Scan for the cell matching the given text and deliver its (X, Y) coordinate at center. 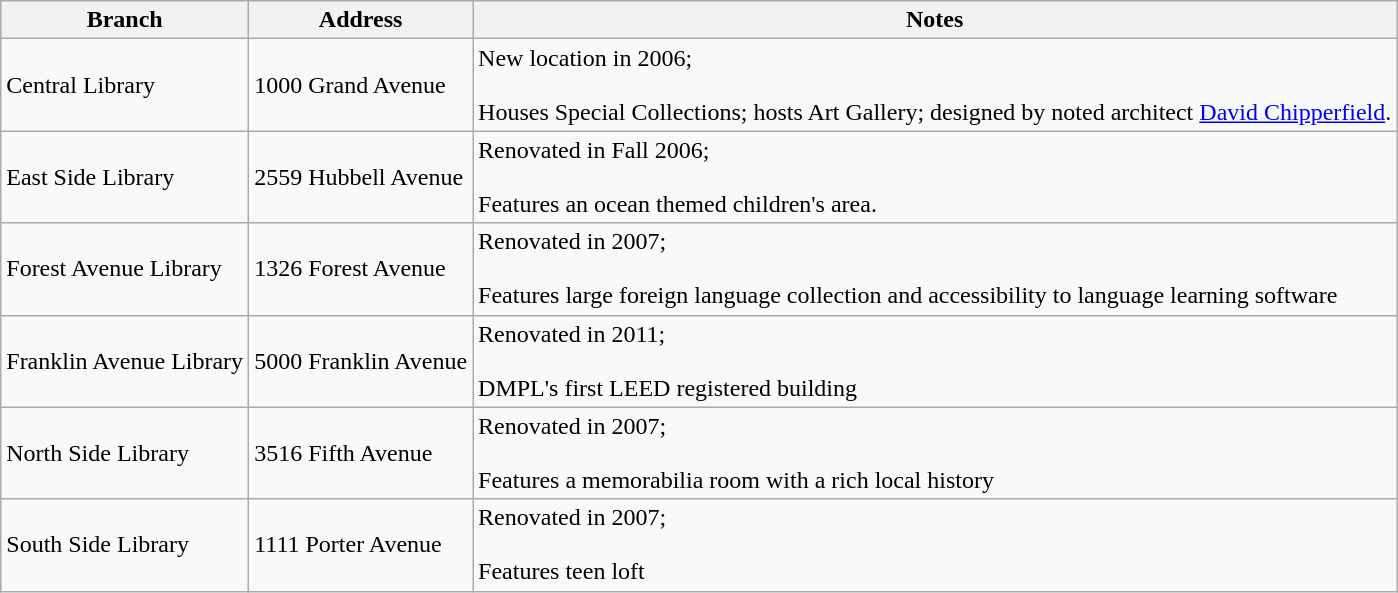
2559 Hubbell Avenue (361, 177)
1326 Forest Avenue (361, 269)
Renovated in 2007;Features large foreign language collection and accessibility to language learning software (935, 269)
Notes (935, 20)
New location in 2006;Houses Special Collections; hosts Art Gallery; designed by noted architect David Chipperfield. (935, 85)
5000 Franklin Avenue (361, 361)
Renovated in 2007;Features a memorabilia room with a rich local history (935, 453)
1000 Grand Avenue (361, 85)
North Side Library (125, 453)
Address (361, 20)
South Side Library (125, 545)
Forest Avenue Library (125, 269)
Renovated in 2011;DMPL's first LEED registered building (935, 361)
Branch (125, 20)
1111 Porter Avenue (361, 545)
Renovated in Fall 2006;Features an ocean themed children's area. (935, 177)
Central Library (125, 85)
Franklin Avenue Library (125, 361)
East Side Library (125, 177)
Renovated in 2007;Features teen loft (935, 545)
3516 Fifth Avenue (361, 453)
